Locate the cell with the specified text and output its (x, y) center coordinate. 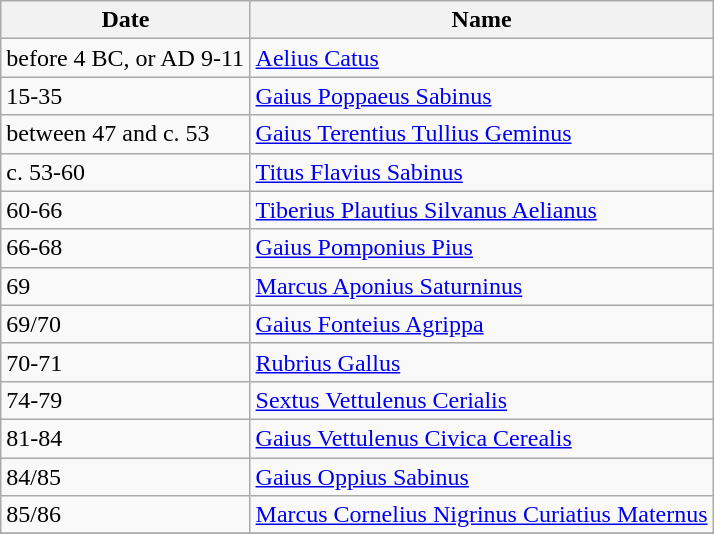
81-84 (126, 438)
60-66 (126, 210)
Date (126, 20)
70-71 (126, 362)
69/70 (126, 324)
Gaius Vettulenus Civica Cerealis (482, 438)
Rubrius Gallus (482, 362)
between 47 and c. 53 (126, 134)
Gaius Pomponius Pius (482, 248)
before 4 BC, or AD 9-11 (126, 58)
Gaius Poppaeus Sabinus (482, 96)
Titus Flavius Sabinus (482, 172)
Aelius Catus (482, 58)
c. 53-60 (126, 172)
Gaius Fonteius Agrippa (482, 324)
15-35 (126, 96)
69 (126, 286)
Gaius Terentius Tullius Geminus (482, 134)
Name (482, 20)
Tiberius Plautius Silvanus Aelianus (482, 210)
Sextus Vettulenus Cerialis (482, 400)
Gaius Oppius Sabinus (482, 477)
66-68 (126, 248)
74-79 (126, 400)
85/86 (126, 515)
Marcus Cornelius Nigrinus Curiatius Maternus (482, 515)
84/85 (126, 477)
Marcus Aponius Saturninus (482, 286)
